Return the [X, Y] coordinate for the center point of the cell that contains the specified text.  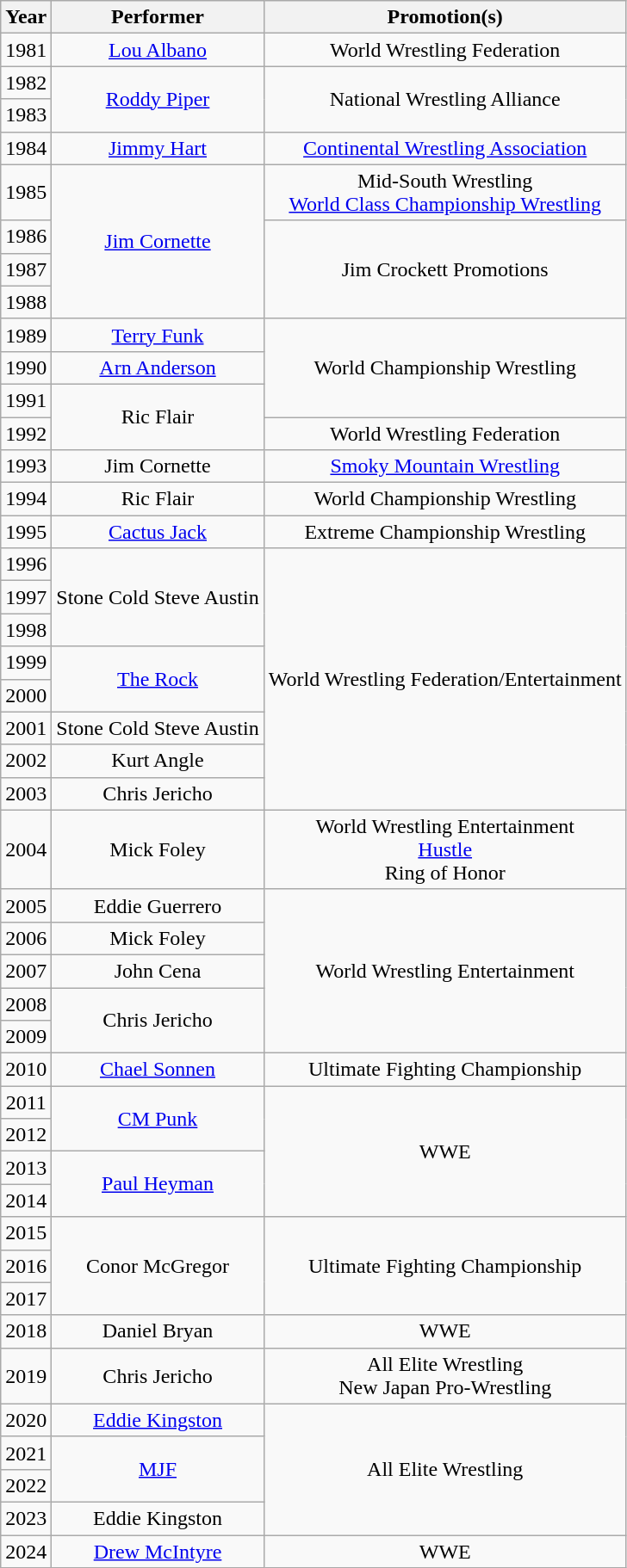
Drew McIntyre [158, 1552]
2015 [26, 1233]
National Wrestling Alliance [444, 99]
2004 [26, 849]
2023 [26, 1518]
All Elite Wrestling [444, 1469]
1981 [26, 50]
MJF [158, 1469]
2003 [26, 793]
2024 [26, 1552]
Jimmy Hart [158, 148]
2022 [26, 1485]
1986 [26, 237]
2018 [26, 1331]
2019 [26, 1375]
1994 [26, 499]
1991 [26, 400]
1999 [26, 663]
2002 [26, 761]
Arn Anderson [158, 367]
1988 [26, 302]
1989 [26, 335]
1985 [26, 193]
Kurt Angle [158, 761]
2010 [26, 1070]
1993 [26, 466]
1997 [26, 597]
Lou Albano [158, 50]
1987 [26, 269]
1998 [26, 630]
Promotion(s) [444, 17]
2006 [26, 938]
2009 [26, 1037]
2016 [26, 1266]
2000 [26, 695]
Year [26, 17]
2017 [26, 1299]
Jim Crockett Promotions [444, 269]
Cactus Jack [158, 532]
2005 [26, 905]
2013 [26, 1168]
Roddy Piper [158, 99]
All Elite WrestlingNew Japan Pro-Wrestling [444, 1375]
2020 [26, 1420]
1982 [26, 83]
2007 [26, 971]
World Wrestling Federation/Entertainment [444, 679]
2012 [26, 1135]
Daniel Bryan [158, 1331]
World Wrestling Entertainment [444, 971]
Performer [158, 17]
Continental Wrestling Association [444, 148]
2001 [26, 728]
Paul Heyman [158, 1184]
1992 [26, 433]
The Rock [158, 679]
Mid-South WrestlingWorld Class Championship Wrestling [444, 193]
Conor McGregor [158, 1266]
CM Punk [158, 1119]
2011 [26, 1102]
Eddie Guerrero [158, 905]
World Wrestling EntertainmentHustleRing of Honor [444, 849]
1996 [26, 565]
2021 [26, 1453]
Smoky Mountain Wrestling [444, 466]
1990 [26, 367]
Chael Sonnen [158, 1070]
1984 [26, 148]
2008 [26, 1004]
1983 [26, 115]
Terry Funk [158, 335]
John Cena [158, 971]
Extreme Championship Wrestling [444, 532]
1995 [26, 532]
2014 [26, 1201]
